From the cell containing the given text, extract its center point as (x, y) coordinate. 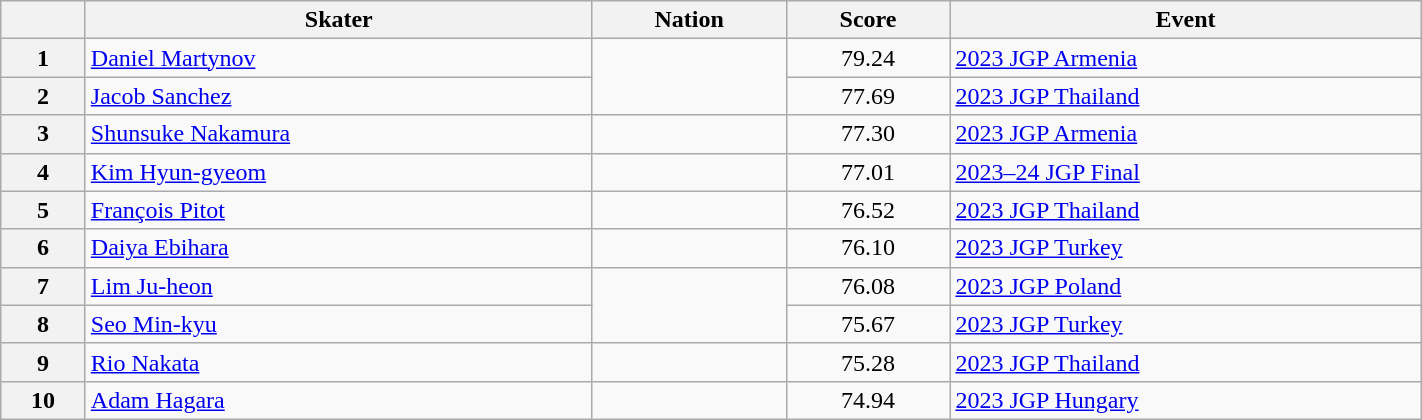
3 (44, 134)
Skater (338, 20)
2023–24 JGP Final (1186, 172)
François Pitot (338, 210)
Kim Hyun-gyeom (338, 172)
Daniel Martynov (338, 58)
75.28 (868, 362)
74.94 (868, 400)
79.24 (868, 58)
75.67 (868, 324)
Seo Min-kyu (338, 324)
76.10 (868, 248)
Adam Hagara (338, 400)
76.08 (868, 286)
8 (44, 324)
2 (44, 96)
5 (44, 210)
77.69 (868, 96)
Lim Ju-heon (338, 286)
77.01 (868, 172)
Nation (689, 20)
6 (44, 248)
7 (44, 286)
10 (44, 400)
Daiya Ebihara (338, 248)
Event (1186, 20)
76.52 (868, 210)
2023 JGP Poland (1186, 286)
Jacob Sanchez (338, 96)
Shunsuke Nakamura (338, 134)
Score (868, 20)
2023 JGP Hungary (1186, 400)
1 (44, 58)
77.30 (868, 134)
Rio Nakata (338, 362)
9 (44, 362)
4 (44, 172)
